Locate the cell with the specified text and output its (X, Y) center coordinate. 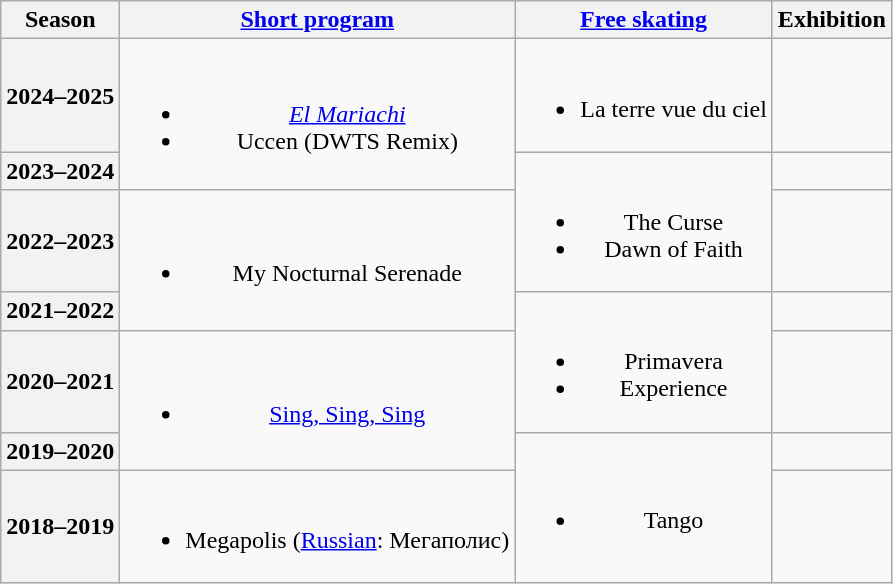
2021–2022 (60, 311)
My Nocturnal Serenade (318, 260)
Free skating (644, 20)
Megapolis (Russian: Мегаполис) (318, 526)
2018–2019 (60, 526)
Exhibition (832, 20)
2024–2025 (60, 96)
Short program (318, 20)
Sing, Sing, Sing (318, 400)
La terre vue du ciel (644, 96)
El Mariachi Uccen (DWTS Remix) (318, 114)
2022–2023 (60, 241)
Season (60, 20)
PrimaveraExperience (644, 362)
2023–2024 (60, 171)
Tango (644, 508)
The Curse Dawn of Faith (644, 222)
2019–2020 (60, 451)
2020–2021 (60, 381)
